Pinpoint the cell where the given text exists, returning its (x, y) midpoint coordinate. 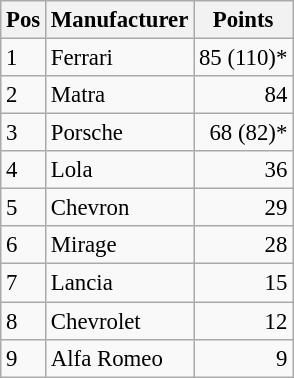
28 (244, 245)
Chevron (120, 208)
Lancia (120, 283)
Manufacturer (120, 20)
7 (24, 283)
Ferrari (120, 58)
84 (244, 95)
6 (24, 245)
Lola (120, 170)
4 (24, 170)
1 (24, 58)
12 (244, 321)
15 (244, 283)
Chevrolet (120, 321)
Alfa Romeo (120, 358)
8 (24, 321)
Pos (24, 20)
Points (244, 20)
36 (244, 170)
Matra (120, 95)
2 (24, 95)
85 (110)* (244, 58)
29 (244, 208)
5 (24, 208)
68 (82)* (244, 133)
Porsche (120, 133)
Mirage (120, 245)
3 (24, 133)
